Provide the [X, Y] coordinate of the cell's center where the given text is located.  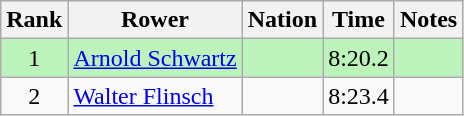
Rower [155, 20]
1 [34, 58]
Nation [282, 20]
Arnold Schwartz [155, 58]
Walter Flinsch [155, 96]
8:23.4 [359, 96]
2 [34, 96]
Notes [428, 20]
Time [359, 20]
8:20.2 [359, 58]
Rank [34, 20]
